Identify which cell holds the provided text, then report its [X, Y] central coordinate. 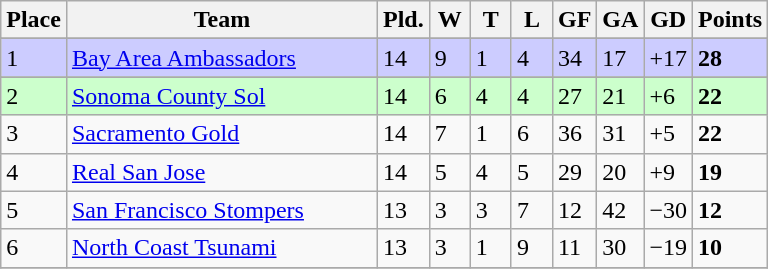
Team [222, 20]
+6 [668, 96]
11 [574, 248]
+17 [668, 58]
36 [574, 134]
Place [34, 20]
34 [574, 58]
Bay Area Ambassadors [222, 58]
W [450, 20]
28 [730, 58]
San Francisco Stompers [222, 210]
17 [620, 58]
10 [730, 248]
T [490, 20]
Sacramento Gold [222, 134]
L [532, 20]
Real San Jose [222, 172]
21 [620, 96]
27 [574, 96]
−30 [668, 210]
2 [34, 96]
42 [620, 210]
19 [730, 172]
Points [730, 20]
30 [620, 248]
GD [668, 20]
Pld. [404, 20]
North Coast Tsunami [222, 248]
−19 [668, 248]
GF [574, 20]
GA [620, 20]
31 [620, 134]
+9 [668, 172]
20 [620, 172]
29 [574, 172]
Sonoma County Sol [222, 96]
+5 [668, 134]
